For the text-containing cell, return its midpoint in [x, y] coordinate format. 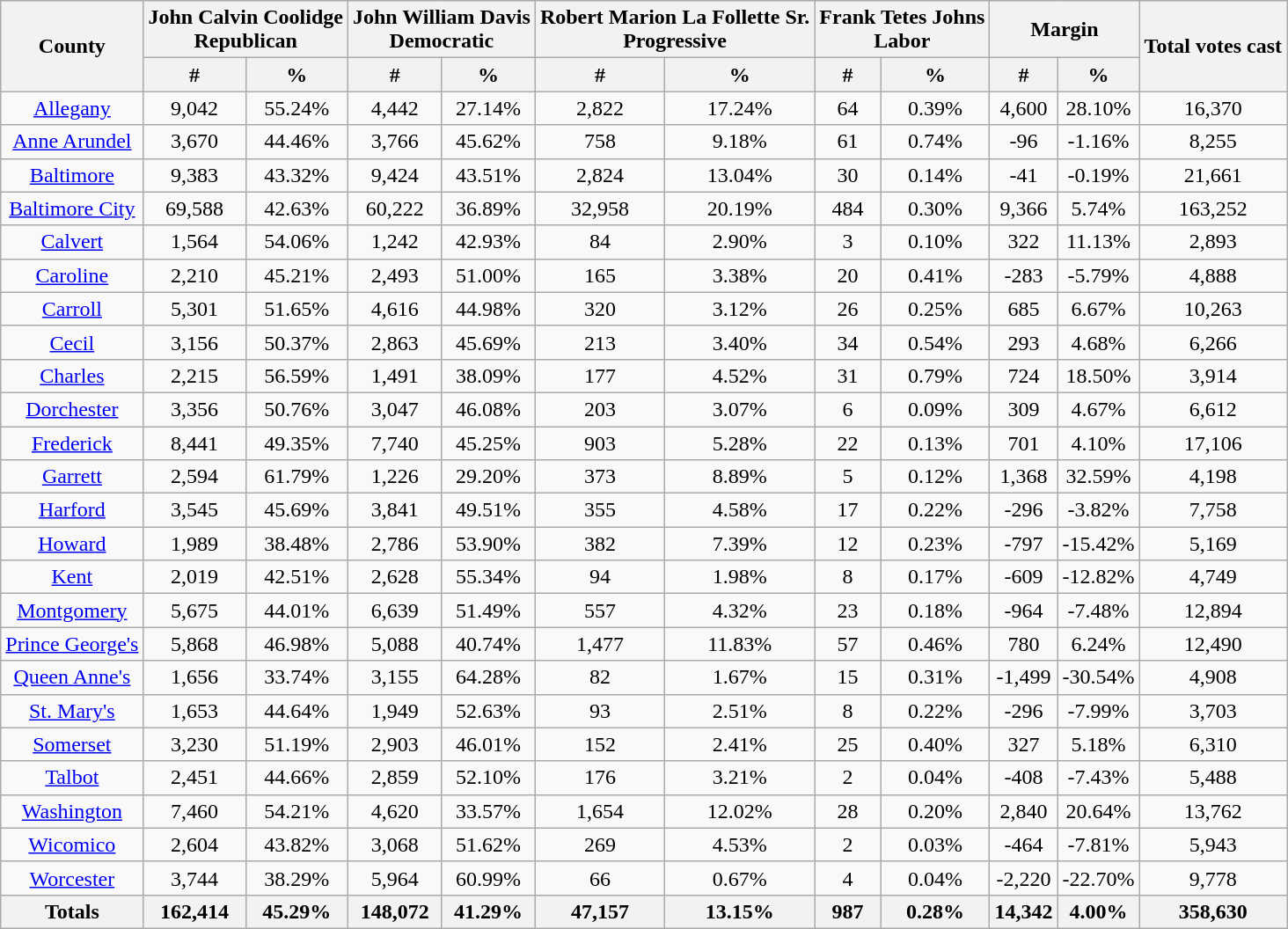
44.01% [296, 611]
11.13% [1098, 242]
44.64% [296, 711]
12 [848, 544]
309 [1024, 409]
1,949 [394, 711]
42.93% [488, 242]
4,600 [1024, 108]
2,210 [194, 275]
2,840 [1024, 811]
0.23% [935, 544]
1,564 [194, 242]
Wicomico [72, 845]
148,072 [394, 911]
13.04% [740, 175]
-283 [1024, 275]
9,383 [194, 175]
0.18% [935, 611]
51.65% [296, 309]
28 [848, 811]
51.19% [296, 744]
Howard [72, 544]
55.24% [296, 108]
John Calvin CoolidgeRepublican [245, 30]
0.13% [935, 443]
5.74% [1098, 208]
16,370 [1213, 108]
-964 [1024, 611]
5,964 [394, 878]
Carroll [72, 309]
7,758 [1213, 510]
0.12% [935, 477]
-1,499 [1024, 677]
1.98% [740, 577]
0.40% [935, 744]
2,019 [194, 577]
213 [600, 342]
45.62% [488, 142]
0.20% [935, 811]
903 [600, 443]
8.89% [740, 477]
3,155 [394, 677]
Washington [72, 811]
6,639 [394, 611]
51.62% [488, 845]
8,441 [194, 443]
94 [600, 577]
269 [600, 845]
Cecil [72, 342]
358,630 [1213, 911]
4,442 [394, 108]
61 [848, 142]
52.10% [488, 778]
28.10% [1098, 108]
60,222 [394, 208]
Total votes cast [1213, 46]
-12.82% [1098, 577]
50.37% [296, 342]
Charles [72, 376]
0.41% [935, 275]
46.08% [488, 409]
5,868 [194, 644]
4,888 [1213, 275]
0.28% [935, 911]
2,822 [600, 108]
557 [600, 611]
4.10% [1098, 443]
293 [1024, 342]
1,491 [394, 376]
176 [600, 778]
5,675 [194, 611]
162,414 [194, 911]
4.58% [740, 510]
17.24% [740, 108]
Frederick [72, 443]
0.09% [935, 409]
Prince George's [72, 644]
3,744 [194, 878]
2,859 [394, 778]
0.74% [935, 142]
10,263 [1213, 309]
-5.79% [1098, 275]
52.63% [488, 711]
-609 [1024, 577]
Calvert [72, 242]
11.83% [740, 644]
3,914 [1213, 376]
49.35% [296, 443]
1,226 [394, 477]
484 [848, 208]
18.50% [1098, 376]
-2,220 [1024, 878]
Allegany [72, 108]
30 [848, 175]
-7.99% [1098, 711]
Baltimore City [72, 208]
47,157 [600, 911]
9,424 [394, 175]
4.00% [1098, 911]
2.90% [740, 242]
Dorchester [72, 409]
2,893 [1213, 242]
5,169 [1213, 544]
3,156 [194, 342]
Somerset [72, 744]
6.67% [1098, 309]
1,242 [394, 242]
3,766 [394, 142]
3.40% [740, 342]
-0.19% [1098, 175]
3,047 [394, 409]
8,255 [1213, 142]
0.03% [935, 845]
38.29% [296, 878]
43.32% [296, 175]
34 [848, 342]
-797 [1024, 544]
41.29% [488, 911]
2,903 [394, 744]
2,604 [194, 845]
3.07% [740, 409]
-96 [1024, 142]
701 [1024, 443]
Talbot [72, 778]
163,252 [1213, 208]
177 [600, 376]
Montgomery [72, 611]
9,366 [1024, 208]
54.06% [296, 242]
5.18% [1098, 744]
Frank Tetes JohnsLabor [903, 30]
0.30% [935, 208]
51.49% [488, 611]
26 [848, 309]
320 [600, 309]
69,588 [194, 208]
93 [600, 711]
5 [848, 477]
4,620 [394, 811]
1,654 [600, 811]
31 [848, 376]
57 [848, 644]
40.74% [488, 644]
3,670 [194, 142]
0.79% [935, 376]
3,545 [194, 510]
Kent [72, 577]
-7.81% [1098, 845]
1,656 [194, 677]
0.67% [740, 878]
2,215 [194, 376]
Queen Anne's [72, 677]
12,894 [1213, 611]
45.25% [488, 443]
66 [600, 878]
4.67% [1098, 409]
-464 [1024, 845]
165 [600, 275]
0.17% [935, 577]
6,612 [1213, 409]
758 [600, 142]
7,740 [394, 443]
3.21% [740, 778]
38.48% [296, 544]
45.21% [296, 275]
32,958 [600, 208]
-22.70% [1098, 878]
4,198 [1213, 477]
13,762 [1213, 811]
1,477 [600, 644]
12,490 [1213, 644]
3.38% [740, 275]
43.82% [296, 845]
724 [1024, 376]
4 [848, 878]
20.64% [1098, 811]
6,310 [1213, 744]
-41 [1024, 175]
64 [848, 108]
5,943 [1213, 845]
82 [600, 677]
17,106 [1213, 443]
0.31% [935, 677]
Worcester [72, 878]
780 [1024, 644]
2.41% [740, 744]
55.34% [488, 577]
2,451 [194, 778]
3,841 [394, 510]
14,342 [1024, 911]
4.52% [740, 376]
45.29% [296, 911]
Garrett [72, 477]
44.66% [296, 778]
9,042 [194, 108]
20.19% [740, 208]
-15.42% [1098, 544]
43.51% [488, 175]
5.28% [740, 443]
-30.54% [1098, 677]
38.09% [488, 376]
23 [848, 611]
25 [848, 744]
Robert Marion La Follette Sr.Progressive [674, 30]
33.74% [296, 677]
32.59% [1098, 477]
3,230 [194, 744]
5,301 [194, 309]
0.10% [935, 242]
County [72, 46]
5,088 [394, 644]
0.54% [935, 342]
0.25% [935, 309]
327 [1024, 744]
373 [600, 477]
Caroline [72, 275]
355 [600, 510]
Totals [72, 911]
12.02% [740, 811]
Harford [72, 510]
3.12% [740, 309]
15 [848, 677]
987 [848, 911]
3,703 [1213, 711]
4,749 [1213, 577]
33.57% [488, 811]
6,266 [1213, 342]
44.46% [296, 142]
Baltimore [72, 175]
-408 [1024, 778]
-7.43% [1098, 778]
Margin [1065, 30]
2.51% [740, 711]
21,661 [1213, 175]
-3.82% [1098, 510]
2,628 [394, 577]
84 [600, 242]
17 [848, 510]
22 [848, 443]
46.98% [296, 644]
6 [848, 409]
Anne Arundel [72, 142]
3,356 [194, 409]
203 [600, 409]
685 [1024, 309]
49.51% [488, 510]
44.98% [488, 309]
0.14% [935, 175]
2,594 [194, 477]
2,863 [394, 342]
7.39% [740, 544]
John William DavisDemocratic [442, 30]
1,653 [194, 711]
27.14% [488, 108]
2,786 [394, 544]
20 [848, 275]
36.89% [488, 208]
1,989 [194, 544]
4,908 [1213, 677]
61.79% [296, 477]
2,493 [394, 275]
382 [600, 544]
46.01% [488, 744]
3 [848, 242]
51.00% [488, 275]
4.53% [740, 845]
1,368 [1024, 477]
-7.48% [1098, 611]
322 [1024, 242]
0.46% [935, 644]
42.63% [296, 208]
42.51% [296, 577]
60.99% [488, 878]
7,460 [194, 811]
152 [600, 744]
13.15% [740, 911]
53.90% [488, 544]
50.76% [296, 409]
6.24% [1098, 644]
4.32% [740, 611]
64.28% [488, 677]
0.39% [935, 108]
1.67% [740, 677]
4.68% [1098, 342]
-1.16% [1098, 142]
56.59% [296, 376]
5,488 [1213, 778]
St. Mary's [72, 711]
29.20% [488, 477]
3,068 [394, 845]
9,778 [1213, 878]
4,616 [394, 309]
9.18% [740, 142]
2,824 [600, 175]
54.21% [296, 811]
